Detect which cell encompasses the target text, then output its [x, y] center coordinate. 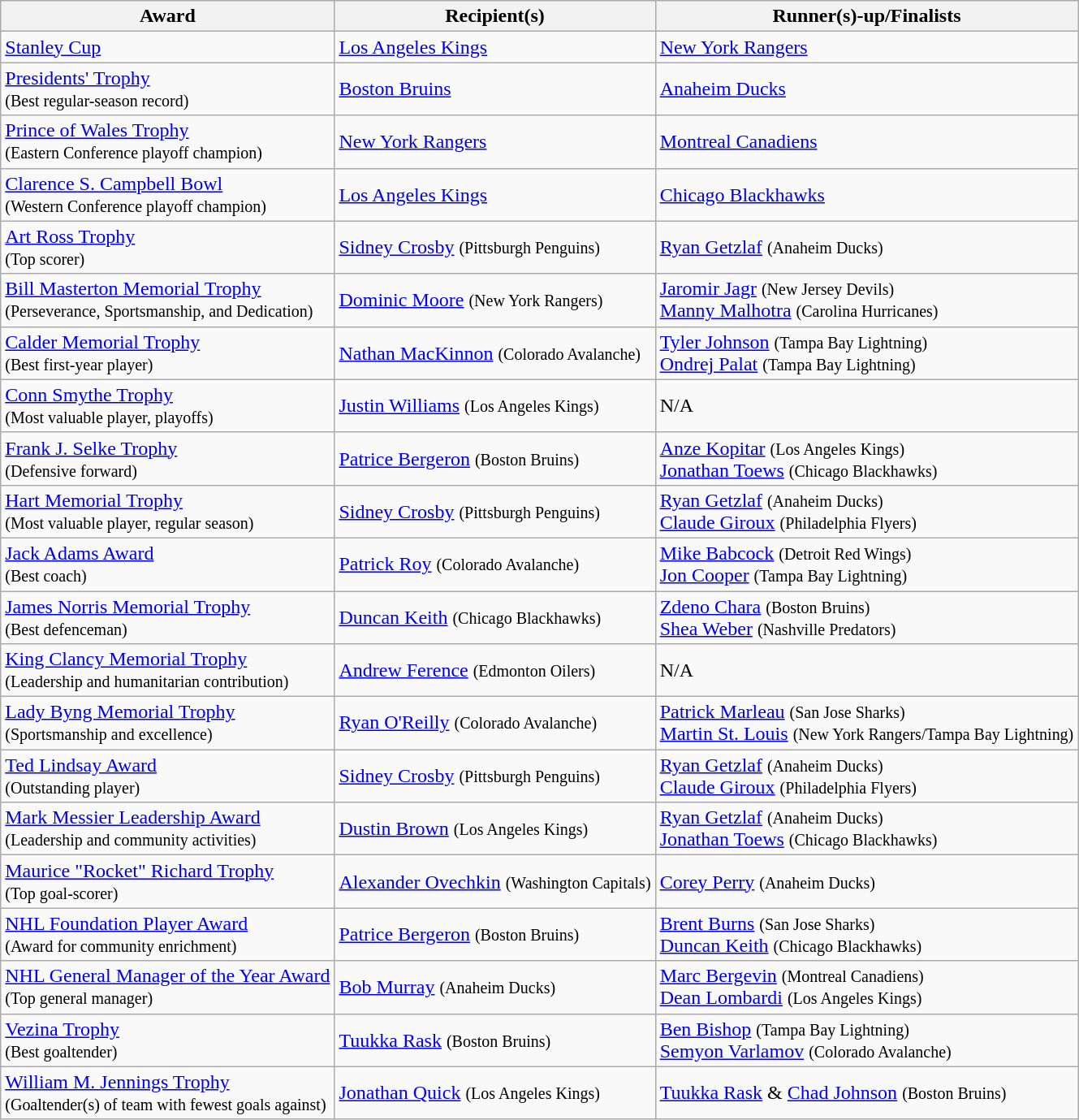
Jack Adams Award(Best coach) [167, 564]
Runner(s)-up/Finalists [867, 16]
King Clancy Memorial Trophy(Leadership and humanitarian contribution) [167, 671]
Justin Williams (Los Angeles Kings) [495, 406]
Patrick Marleau (San Jose Sharks)Martin St. Louis (New York Rangers/Tampa Bay Lightning) [867, 723]
Montreal Canadiens [867, 141]
Jonathan Quick (Los Angeles Kings) [495, 1093]
Ryan Getzlaf (Anaheim Ducks) [867, 247]
Vezina Trophy(Best goaltender) [167, 1040]
William M. Jennings Trophy(Goaltender(s) of team with fewest goals against) [167, 1093]
Clarence S. Campbell Bowl(Western Conference playoff champion) [167, 195]
Frank J. Selke Trophy(Defensive forward) [167, 458]
Corey Perry (Anaheim Ducks) [867, 882]
Duncan Keith (Chicago Blackhawks) [495, 617]
NHL Foundation Player Award(Award for community enrichment) [167, 934]
Prince of Wales Trophy(Eastern Conference playoff champion) [167, 141]
Anze Kopitar (Los Angeles Kings)Jonathan Toews (Chicago Blackhawks) [867, 458]
Brent Burns (San Jose Sharks)Duncan Keith (Chicago Blackhawks) [867, 934]
Bill Masterton Memorial Trophy(Perseverance, Sportsmanship, and Dedication) [167, 301]
Conn Smythe Trophy(Most valuable player, playoffs) [167, 406]
Stanley Cup [167, 47]
Jaromir Jagr (New Jersey Devils)Manny Malhotra (Carolina Hurricanes) [867, 301]
Nathan MacKinnon (Colorado Avalanche) [495, 352]
Ryan Getzlaf (Anaheim Ducks)Jonathan Toews (Chicago Blackhawks) [867, 828]
Tyler Johnson (Tampa Bay Lightning)Ondrej Palat (Tampa Bay Lightning) [867, 352]
Mark Messier Leadership Award(Leadership and community activities) [167, 828]
Boston Bruins [495, 89]
Mike Babcock (Detroit Red Wings)Jon Cooper (Tampa Bay Lightning) [867, 564]
James Norris Memorial Trophy(Best defenceman) [167, 617]
Recipient(s) [495, 16]
Patrick Roy (Colorado Avalanche) [495, 564]
Lady Byng Memorial Trophy(Sportsmanship and excellence) [167, 723]
Tuukka Rask (Boston Bruins) [495, 1040]
Calder Memorial Trophy(Best first-year player) [167, 352]
Ted Lindsay Award(Outstanding player) [167, 776]
Zdeno Chara (Boston Bruins)Shea Weber (Nashville Predators) [867, 617]
Ryan O'Reilly (Colorado Avalanche) [495, 723]
Anaheim Ducks [867, 89]
Art Ross Trophy(Top scorer) [167, 247]
Dustin Brown (Los Angeles Kings) [495, 828]
NHL General Manager of the Year Award(Top general manager) [167, 988]
Tuukka Rask & Chad Johnson (Boston Bruins) [867, 1093]
Andrew Ference (Edmonton Oilers) [495, 671]
Award [167, 16]
Maurice "Rocket" Richard Trophy(Top goal-scorer) [167, 882]
Hart Memorial Trophy(Most valuable player, regular season) [167, 512]
Alexander Ovechkin (Washington Capitals) [495, 882]
Chicago Blackhawks [867, 195]
Dominic Moore (New York Rangers) [495, 301]
Bob Murray (Anaheim Ducks) [495, 988]
Ben Bishop (Tampa Bay Lightning)Semyon Varlamov (Colorado Avalanche) [867, 1040]
Presidents' Trophy(Best regular-season record) [167, 89]
Marc Bergevin (Montreal Canadiens)Dean Lombardi (Los Angeles Kings) [867, 988]
